Identify which cell holds the provided text, then report its [X, Y] central coordinate. 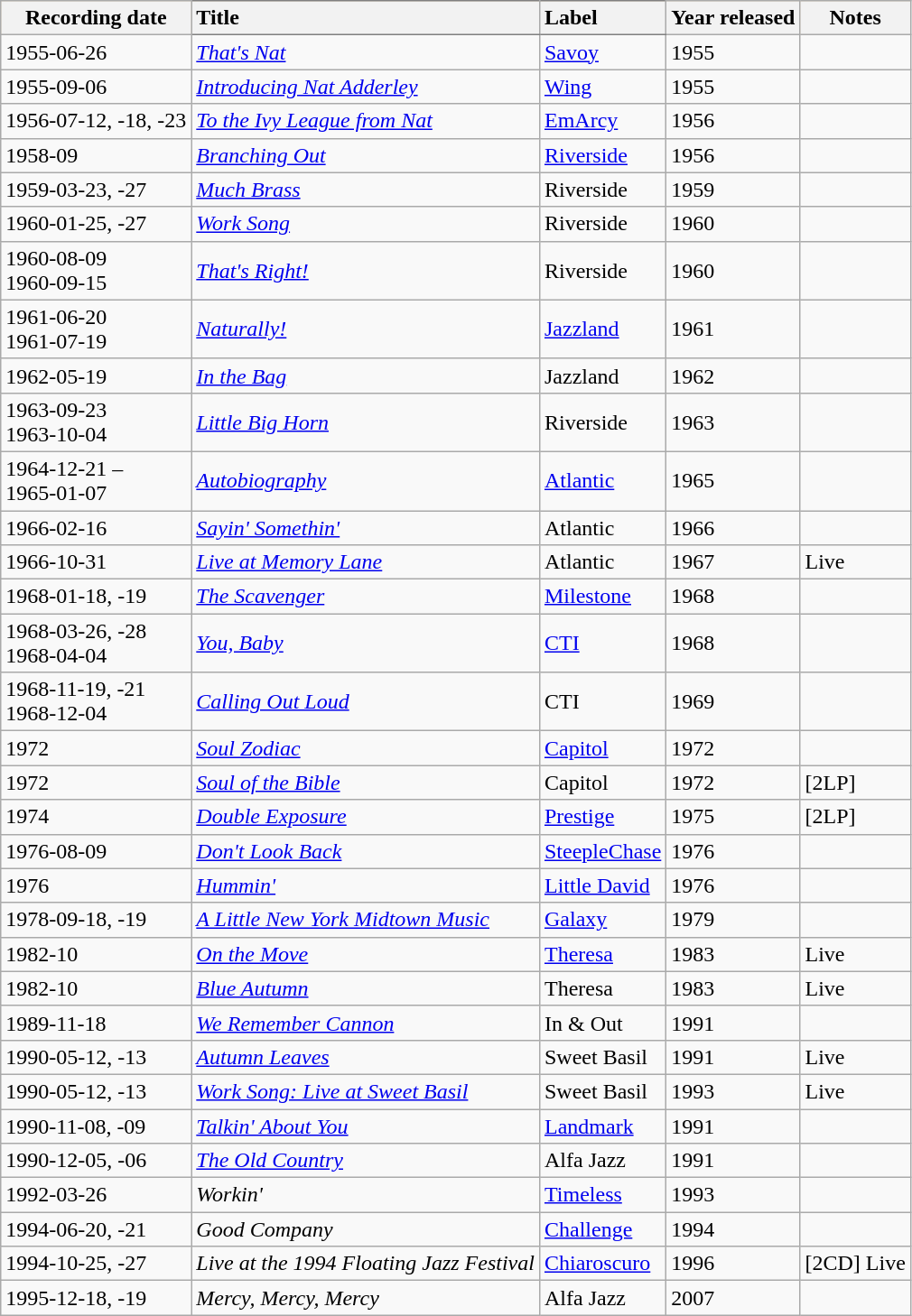
Calling Out Loud [366, 702]
Much Brass [366, 190]
Workin' [366, 1195]
Autumn Leaves [366, 1057]
1958-09 [96, 155]
Little David [602, 885]
In the Bag [366, 375]
1976-08-09 [96, 851]
Work Song [366, 224]
1996 [733, 1264]
1966-10-31 [96, 562]
1965 [733, 480]
On the Move [366, 954]
Recording date [96, 18]
That's Right! [366, 271]
1994-10-25, -27 [96, 1264]
1963-09-23 1963-10-04 [96, 422]
Sayin' Somethin' [366, 528]
Good Company [366, 1229]
Label [602, 18]
1995-12-18, -19 [96, 1298]
Double Exposure [366, 817]
Hummin' [366, 885]
SteepleChase [602, 851]
In & Out [602, 1023]
1968-01-18, -19 [96, 597]
1959-03-23, -27 [96, 190]
1960-01-25, -27 [96, 224]
2007 [733, 1298]
Branching Out [366, 155]
1992-03-26 [96, 1195]
Autobiography [366, 480]
1994-06-20, -21 [96, 1229]
1964-12-21 –1965-01-07 [96, 480]
Challenge [602, 1229]
Work Song: Live at Sweet Basil [366, 1091]
Introducing Nat Adderley [366, 87]
1967 [733, 562]
Chiaroscuro [602, 1264]
Blue Autumn [366, 988]
Live at the 1994 Floating Jazz Festival [366, 1264]
1955-09-06 [96, 87]
1961-06-20 1961-07-19 [96, 329]
That's Nat [366, 52]
1975 [733, 817]
Prestige [602, 817]
Year released [733, 18]
A Little New York Midtown Music [366, 920]
1974 [96, 817]
Savoy [602, 52]
Notes [855, 18]
1979 [733, 920]
1962-05-19 [96, 375]
The Scavenger [366, 597]
Title [366, 18]
1960-08-09 1960-09-15 [96, 271]
Naturally! [366, 329]
1968-03-26, -28 1968-04-04 [96, 643]
1978-09-18, -19 [96, 920]
1961 [733, 329]
Milestone [602, 597]
Live at Memory Lane [366, 562]
You, Baby [366, 643]
Galaxy [602, 920]
Don't Look Back [366, 851]
Talkin' About You [366, 1126]
1963 [733, 422]
1966-02-16 [96, 528]
Soul of the Bible [366, 783]
To the Ivy League from Nat [366, 121]
1969 [733, 702]
1962 [733, 375]
The Old Country [366, 1161]
1955-06-26 [96, 52]
1989-11-18 [96, 1023]
EmArcy [602, 121]
1956-07-12, -18, -23 [96, 121]
1990-12-05, -06 [96, 1161]
Soul Zodiac [366, 748]
1994 [733, 1229]
1966 [733, 528]
Landmark [602, 1126]
[2CD] Live [855, 1264]
Wing [602, 87]
1959 [733, 190]
1968-11-19, -21 1968-12-04 [96, 702]
Timeless [602, 1195]
Mercy, Mercy, Mercy [366, 1298]
Little Big Horn [366, 422]
1990-11-08, -09 [96, 1126]
We Remember Cannon [366, 1023]
